Locate the cell with the specified text and output its [X, Y] center coordinate. 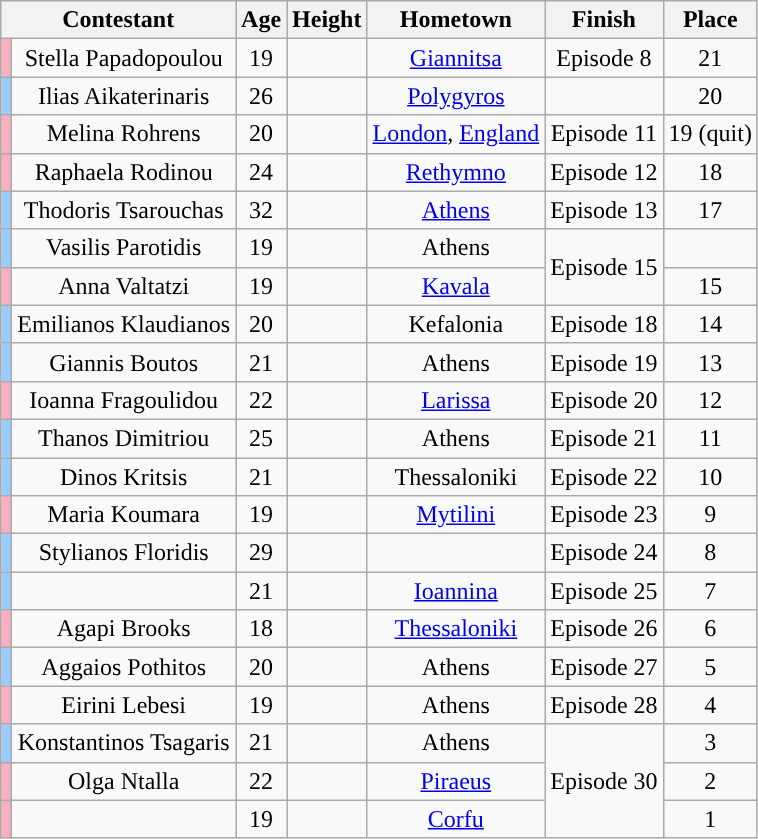
Episode 19 [604, 362]
Giannis Boutos [124, 362]
Episode 23 [604, 515]
Finish [604, 20]
Ioanna Fragoulidou [124, 400]
Stella Papadopoulou [124, 58]
Hometown [456, 20]
Raphaela Rodinou [124, 172]
8 [710, 553]
29 [262, 553]
5 [710, 667]
London, England [456, 134]
Episode 27 [604, 667]
Konstantinos Tsagaris [124, 743]
Age [262, 20]
Rethymno [456, 172]
Agapi Brooks [124, 629]
Kefalonia [456, 324]
Episode 20 [604, 400]
Ilias Aikaterinaris [124, 96]
12 [710, 400]
Thodoris Tsarouchas [124, 210]
9 [710, 515]
Ioannina [456, 591]
Larissa [456, 400]
15 [710, 286]
Dinos Kritsis [124, 477]
3 [710, 743]
Episode 15 [604, 267]
6 [710, 629]
Melina Rohrens [124, 134]
Episode 18 [604, 324]
Episode 30 [604, 781]
Kavala [456, 286]
Giannitsa [456, 58]
Episode 25 [604, 591]
11 [710, 438]
Place [710, 20]
Episode 21 [604, 438]
7 [710, 591]
Stylianos Floridis [124, 553]
Thanos Dimitriou [124, 438]
Eirini Lebesi [124, 705]
24 [262, 172]
Episode 22 [604, 477]
17 [710, 210]
Anna Valtatzi [124, 286]
Episode 26 [604, 629]
Maria Koumara [124, 515]
Episode 12 [604, 172]
Olga Ntalla [124, 781]
Episode 8 [604, 58]
25 [262, 438]
32 [262, 210]
19 (quit) [710, 134]
Aggaios Pothitos [124, 667]
Vasilis Parotidis [124, 248]
Episode 13 [604, 210]
14 [710, 324]
Episode 28 [604, 705]
Contestant [118, 20]
13 [710, 362]
26 [262, 96]
10 [710, 477]
1 [710, 819]
Polygyros [456, 96]
2 [710, 781]
4 [710, 705]
Mytilini [456, 515]
Episode 24 [604, 553]
Piraeus [456, 781]
Corfu [456, 819]
Height [327, 20]
Emilianos Klaudianos [124, 324]
Episode 11 [604, 134]
